Find where the given text appears and provide that cell's center as (x, y) coordinate. 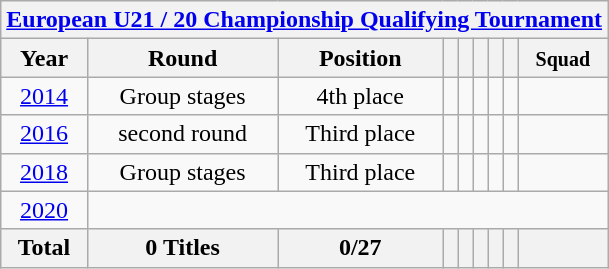
2020 (44, 210)
0 Titles (182, 248)
European U21 / 20 Championship Qualifying Tournament (304, 20)
2018 (44, 172)
4th place (360, 96)
0/27 (360, 248)
Year (44, 58)
Total (44, 248)
Position (360, 58)
Round (182, 58)
second round (182, 134)
Squad (562, 58)
2014 (44, 96)
2016 (44, 134)
